For the text-containing cell, return its midpoint in (X, Y) coordinate format. 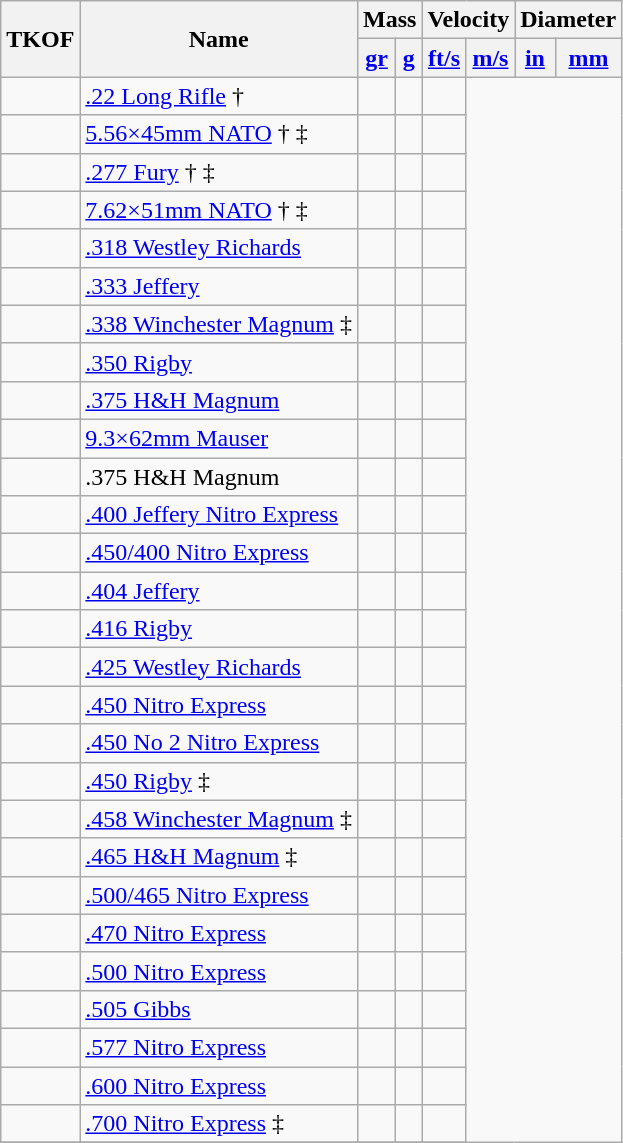
7.62×51mm NATO † ‡ (219, 210)
.470 Nitro Express (219, 933)
g (409, 58)
.500/465 Nitro Express (219, 895)
.465 H&H Magnum ‡ (219, 857)
.416 Rigby (219, 629)
TKOF (40, 39)
5.56×45mm NATO † ‡ (219, 134)
.333 Jeffery (219, 286)
m/s (490, 58)
.577 Nitro Express (219, 1047)
.700 Nitro Express ‡ (219, 1124)
.400 Jeffery Nitro Express (219, 515)
.450 No 2 Nitro Express (219, 743)
mm (588, 58)
.338 Winchester Magnum ‡ (219, 324)
Velocity (468, 20)
.277 Fury † ‡ (219, 172)
.500 Nitro Express (219, 971)
ft/s (444, 58)
.600 Nitro Express (219, 1085)
.450 Nitro Express (219, 705)
in (535, 58)
.450/400 Nitro Express (219, 553)
.505 Gibbs (219, 1009)
gr (376, 58)
Mass (389, 20)
9.3×62mm Mauser (219, 438)
.450 Rigby ‡ (219, 781)
.404 Jeffery (219, 591)
.425 Westley Richards (219, 667)
.458 Winchester Magnum ‡ (219, 819)
.350 Rigby (219, 362)
.22 Long Rifle † (219, 96)
.318 Westley Richards (219, 248)
Diameter (568, 20)
Name (219, 39)
